Capture the cell that displays the provided text and extract its [X, Y] central coordinate. 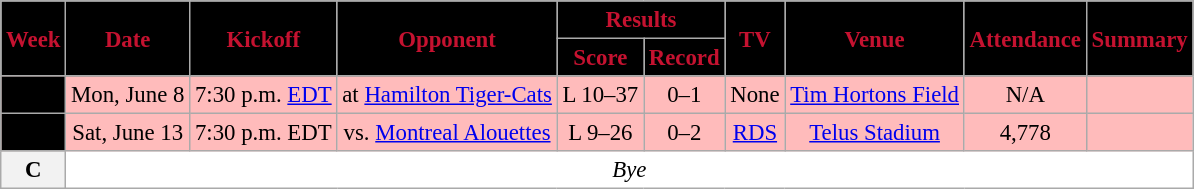
TV [755, 38]
Date [128, 38]
C [34, 170]
Week [34, 38]
Results [641, 20]
Tim Hortons Field [874, 95]
Sat, June 13 [128, 133]
0–2 [684, 133]
None [755, 95]
0–1 [684, 95]
RDS [755, 133]
B [34, 133]
Telus Stadium [874, 133]
Opponent [447, 38]
Venue [874, 38]
L 9–26 [600, 133]
4,778 [1025, 133]
Record [684, 58]
Score [600, 58]
Bye [630, 170]
Kickoff [264, 38]
Attendance [1025, 38]
L 10–37 [600, 95]
Summary [1140, 38]
N/A [1025, 95]
vs. Montreal Alouettes [447, 133]
at Hamilton Tiger-Cats [447, 95]
A [34, 95]
Mon, June 8 [128, 95]
